Search for the cell housing the specified text and yield its (X, Y) center coordinate. 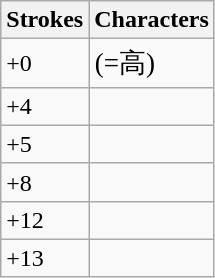
+13 (45, 258)
(=高) (152, 63)
+12 (45, 220)
+5 (45, 144)
Characters (152, 20)
Strokes (45, 20)
+4 (45, 106)
+8 (45, 182)
+0 (45, 63)
